Provide the (x, y) coordinate of the cell's center where the given text is located.  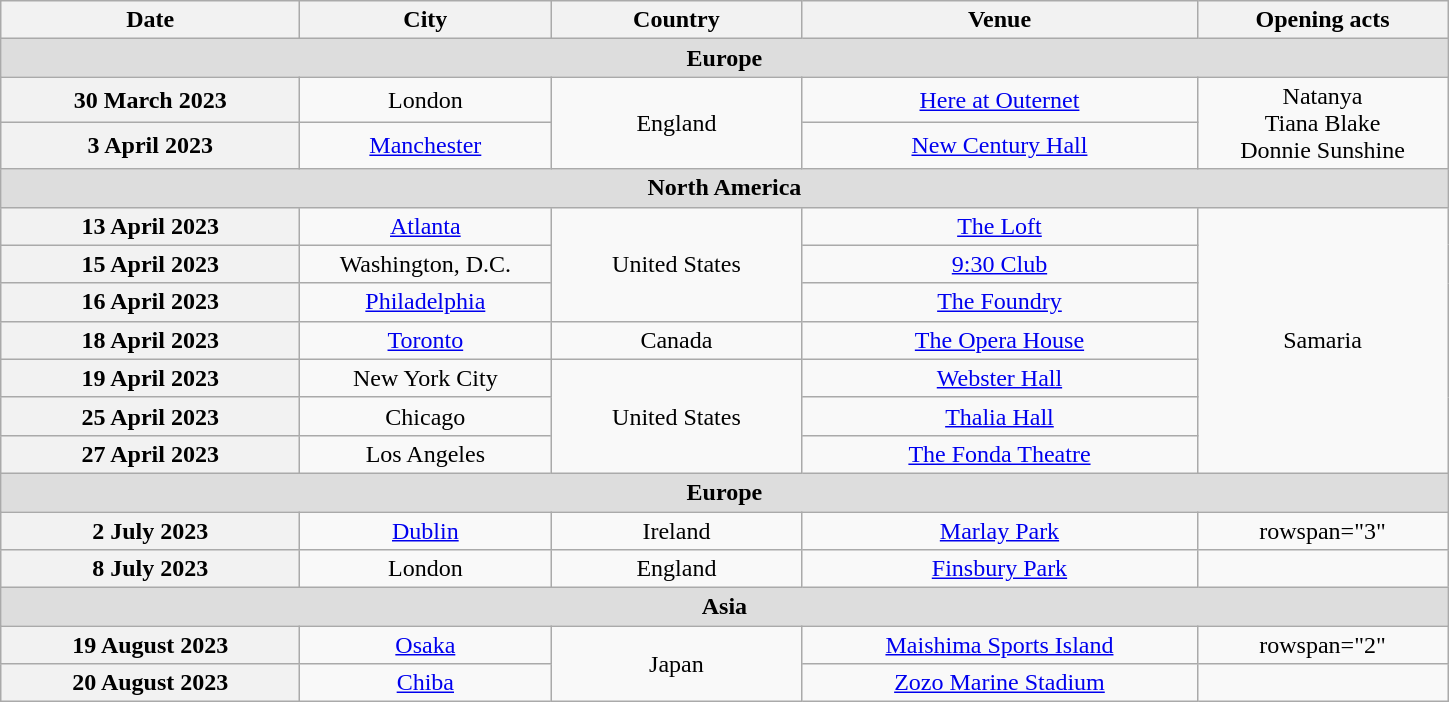
Asia (724, 607)
Washington, D.C. (426, 264)
The Loft (1000, 226)
Date (150, 20)
30 March 2023 (150, 100)
19 April 2023 (150, 378)
25 April 2023 (150, 416)
rowspan="3" (1322, 531)
The Foundry (1000, 302)
Canada (676, 340)
North America (724, 188)
New York City (426, 378)
Venue (1000, 20)
rowspan="2" (1322, 645)
Finsbury Park (1000, 569)
Chiba (426, 683)
NatanyaTiana BlakeDonnie Sunshine (1322, 123)
9:30 Club (1000, 264)
15 April 2023 (150, 264)
The Fonda Theatre (1000, 454)
Maishima Sports Island (1000, 645)
Japan (676, 664)
Webster Hall (1000, 378)
Here at Outernet (1000, 100)
Ireland (676, 531)
Dublin (426, 531)
Marlay Park (1000, 531)
Atlanta (426, 226)
City (426, 20)
27 April 2023 (150, 454)
Chicago (426, 416)
19 August 2023 (150, 645)
Manchester (426, 146)
Country (676, 20)
Philadelphia (426, 302)
8 July 2023 (150, 569)
Osaka (426, 645)
13 April 2023 (150, 226)
16 April 2023 (150, 302)
Samaria (1322, 340)
Thalia Hall (1000, 416)
New Century Hall (1000, 146)
3 April 2023 (150, 146)
Zozo Marine Stadium (1000, 683)
2 July 2023 (150, 531)
20 August 2023 (150, 683)
Opening acts (1322, 20)
The Opera House (1000, 340)
18 April 2023 (150, 340)
Los Angeles (426, 454)
Toronto (426, 340)
